Output the (x, y) coordinate of the center of the cell containing the given text.  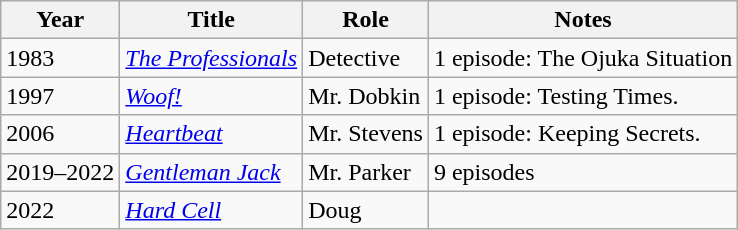
The Professionals (212, 58)
1 episode: Keeping Secrets. (582, 134)
1983 (60, 58)
Heartbeat (212, 134)
2006 (60, 134)
Detective (366, 58)
Doug (366, 210)
2022 (60, 210)
Notes (582, 20)
9 episodes (582, 172)
2019–2022 (60, 172)
Year (60, 20)
1 episode: The Ojuka Situation (582, 58)
Mr. Dobkin (366, 96)
Role (366, 20)
Hard Cell (212, 210)
Mr. Parker (366, 172)
Woof! (212, 96)
1997 (60, 96)
Gentleman Jack (212, 172)
1 episode: Testing Times. (582, 96)
Title (212, 20)
Mr. Stevens (366, 134)
